Output the [x, y] coordinate of the center of the cell containing the given text.  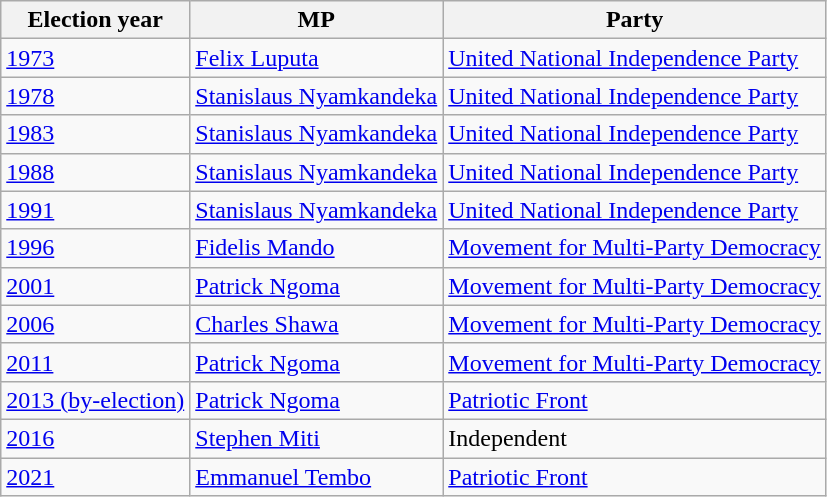
2021 [96, 477]
1996 [96, 248]
Stephen Miti [316, 438]
2016 [96, 438]
MP [316, 20]
2011 [96, 362]
Emmanuel Tembo [316, 477]
1978 [96, 96]
1973 [96, 58]
Charles Shawa [316, 324]
Independent [635, 438]
2006 [96, 324]
Fidelis Mando [316, 248]
2013 (by-election) [96, 400]
Election year [96, 20]
1988 [96, 172]
1991 [96, 210]
1983 [96, 134]
Felix Luputa [316, 58]
Party [635, 20]
2001 [96, 286]
